Provide the (x, y) coordinate of the cell's center where the given text is located.  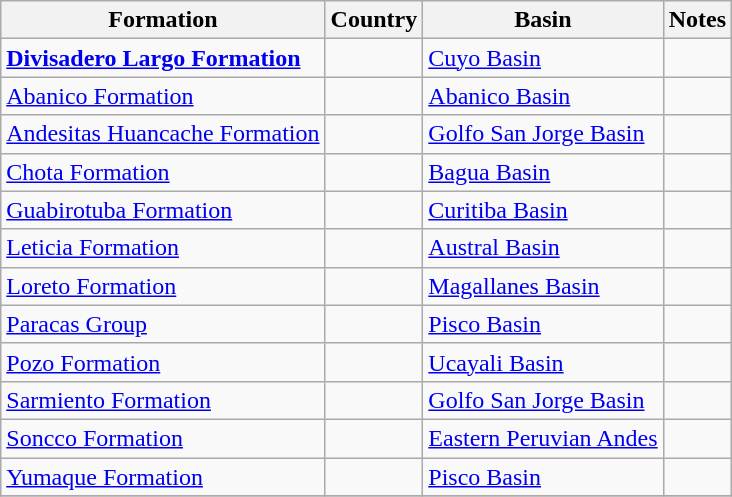
Formation (163, 20)
Andesitas Huancache Formation (163, 134)
Curitiba Basin (543, 210)
Divisadero Largo Formation (163, 58)
Magallanes Basin (543, 286)
Sarmiento Formation (163, 400)
Pozo Formation (163, 362)
Loreto Formation (163, 286)
Abanico Basin (543, 96)
Country (374, 20)
Bagua Basin (543, 172)
Basin (543, 20)
Austral Basin (543, 248)
Abanico Formation (163, 96)
Yumaque Formation (163, 477)
Paracas Group (163, 324)
Ucayali Basin (543, 362)
Notes (697, 20)
Chota Formation (163, 172)
Soncco Formation (163, 438)
Leticia Formation (163, 248)
Guabirotuba Formation (163, 210)
Cuyo Basin (543, 58)
Eastern Peruvian Andes (543, 438)
